Capture the cell that displays the provided text and extract its (X, Y) central coordinate. 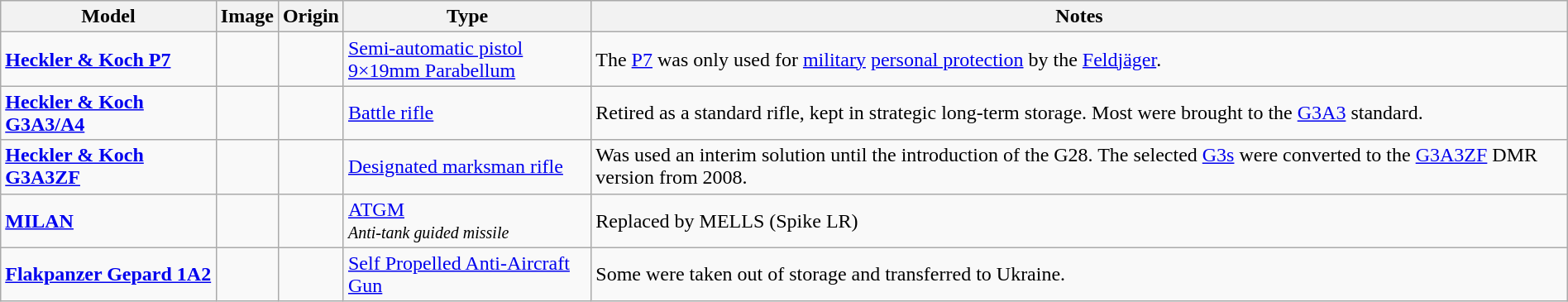
The P7 was only used for military personal protection by the Feldjäger. (1079, 60)
Heckler & Koch P7 (109, 60)
Retired as a standard rifle, kept in strategic long-term storage. Most were brought to the G3A3 standard. (1079, 113)
Was used an interim solution until the introduction of the G28. The selected G3s were converted to the G3A3ZF DMR version from 2008. (1079, 167)
Image (246, 17)
Heckler & Koch G3A3ZF (109, 167)
Semi-automatic pistol9×19mm Parabellum (466, 60)
Notes (1079, 17)
Self Propelled Anti-Aircraft Gun (466, 275)
Battle rifle (466, 113)
Some were taken out of storage and transferred to Ukraine. (1079, 275)
Designated marksman rifle (466, 167)
Flakpanzer Gepard 1A2 (109, 275)
Replaced by MELLS (Spike LR) (1079, 220)
Origin (311, 17)
Heckler & Koch G3A3/A4 (109, 113)
Type (466, 17)
Model (109, 17)
MILAN (109, 220)
ATGMAnti-tank guided missile (466, 220)
